Detect which cell encompasses the target text, then output its [x, y] center coordinate. 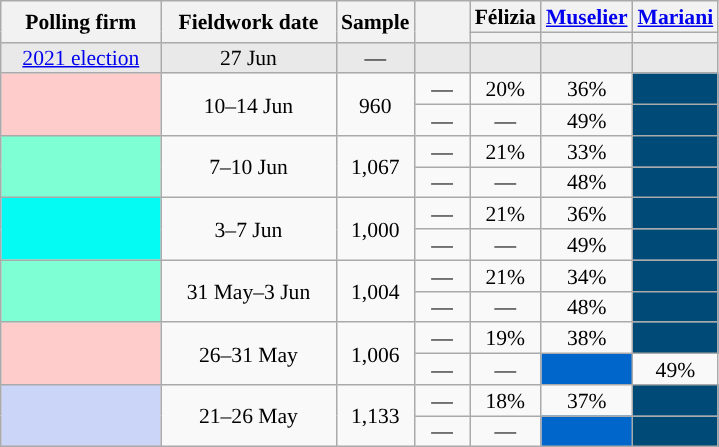
Mariani [676, 16]
Sample [375, 22]
1,133 [375, 416]
1,004 [375, 291]
31 May–3 Jun [248, 291]
26–31 May [248, 354]
7–10 Jun [248, 167]
960 [375, 105]
Félizia [506, 16]
38% [587, 338]
1,000 [375, 229]
21–26 May [248, 416]
1,006 [375, 354]
3–7 Jun [248, 229]
37% [587, 400]
20% [506, 90]
18% [506, 400]
33% [587, 152]
19% [506, 338]
Fieldwork date [248, 22]
Polling firm [81, 22]
1,067 [375, 167]
27 Jun [248, 58]
34% [587, 276]
2021 election [81, 58]
10–14 Jun [248, 105]
Muselier [587, 16]
